From the cell containing the given text, extract its center point as [x, y] coordinate. 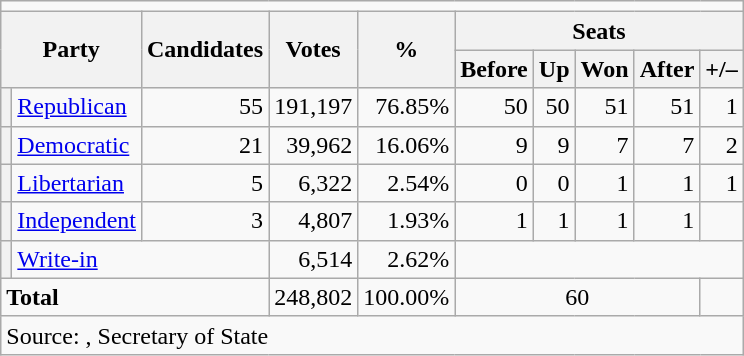
Democratic [77, 145]
100.00% [406, 297]
39,962 [314, 145]
Votes [314, 50]
Won [604, 69]
76.85% [406, 107]
6,322 [314, 183]
6,514 [314, 259]
Candidates [204, 50]
% [406, 50]
21 [204, 145]
248,802 [314, 297]
2.62% [406, 259]
60 [578, 297]
Source: , Secretary of State [372, 335]
After [667, 69]
55 [204, 107]
2.54% [406, 183]
Seats [600, 31]
191,197 [314, 107]
Before [494, 69]
+/– [722, 69]
Independent [77, 221]
Party [72, 50]
1.93% [406, 221]
16.06% [406, 145]
3 [204, 221]
5 [204, 183]
Republican [77, 107]
Write-in [140, 259]
Up [554, 69]
Total [135, 297]
4,807 [314, 221]
Libertarian [77, 183]
2 [722, 145]
